Identify which cell holds the provided text, then report its (X, Y) central coordinate. 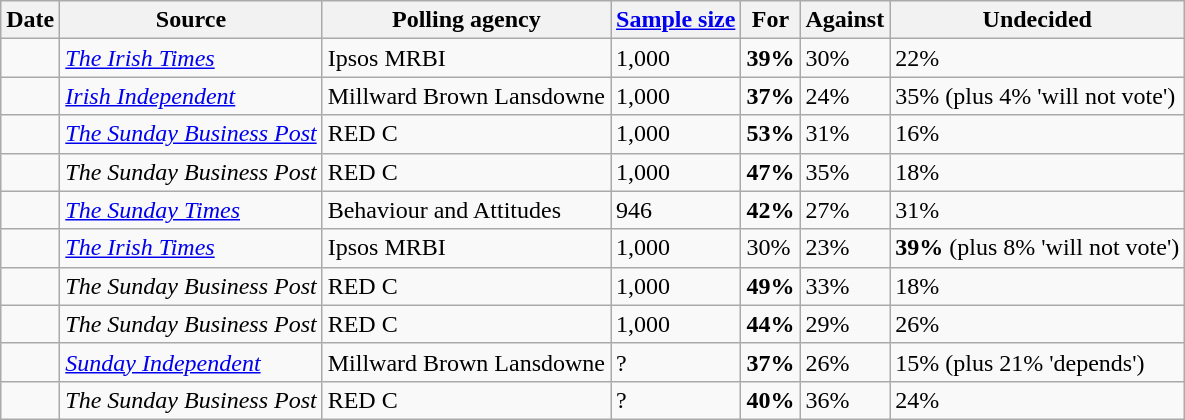
Source (191, 20)
33% (845, 286)
23% (845, 248)
39% (770, 58)
29% (845, 324)
16% (1038, 134)
22% (1038, 58)
Sunday Independent (191, 362)
For (770, 20)
35% (plus 4% 'will not vote') (1038, 96)
Behaviour and Attitudes (466, 210)
35% (845, 172)
40% (770, 400)
Irish Independent (191, 96)
946 (676, 210)
Polling agency (466, 20)
The Sunday Times (191, 210)
Sample size (676, 20)
42% (770, 210)
53% (770, 134)
36% (845, 400)
44% (770, 324)
15% (plus 21% 'depends') (1038, 362)
49% (770, 286)
Date (30, 20)
Against (845, 20)
47% (770, 172)
Undecided (1038, 20)
39% (plus 8% 'will not vote') (1038, 248)
27% (845, 210)
